Identify which cell holds the provided text, then report its [X, Y] central coordinate. 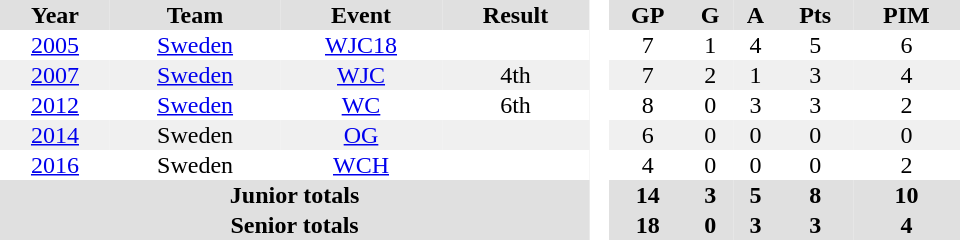
14 [648, 195]
Pts [814, 15]
2007 [55, 75]
4th [516, 75]
18 [648, 225]
WJC18 [361, 45]
A [756, 15]
WCH [361, 165]
Junior totals [294, 195]
Team [195, 15]
PIM [906, 15]
6th [516, 105]
2012 [55, 105]
GP [648, 15]
Senior totals [294, 225]
G [710, 15]
Result [516, 15]
Event [361, 15]
WJC [361, 75]
OG [361, 135]
Year [55, 15]
2014 [55, 135]
WC [361, 105]
2005 [55, 45]
10 [906, 195]
2016 [55, 165]
